Pinpoint the cell where the given text exists, returning its [X, Y] midpoint coordinate. 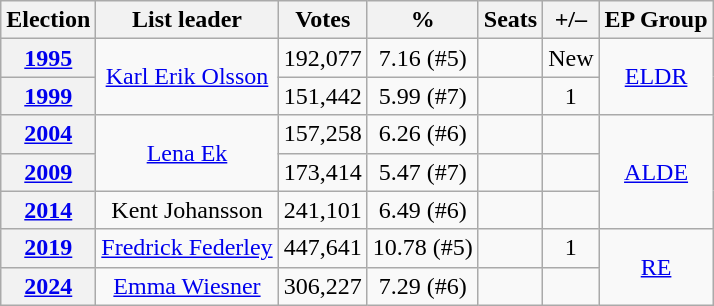
Emma Wiesner [187, 286]
2009 [48, 172]
7.16 (#5) [422, 58]
151,442 [322, 96]
List leader [187, 20]
7.29 (#6) [422, 286]
% [422, 20]
306,227 [322, 286]
447,641 [322, 248]
6.49 (#6) [422, 210]
2024 [48, 286]
241,101 [322, 210]
2004 [48, 134]
5.47 (#7) [422, 172]
Election [48, 20]
10.78 (#5) [422, 248]
2014 [48, 210]
RE [656, 267]
+/– [571, 20]
192,077 [322, 58]
Votes [322, 20]
Fredrick Federley [187, 248]
173,414 [322, 172]
5.99 (#7) [422, 96]
1995 [48, 58]
ALDE [656, 172]
Lena Ek [187, 153]
New [571, 58]
ELDR [656, 77]
1999 [48, 96]
Seats [510, 20]
6.26 (#6) [422, 134]
Karl Erik Olsson [187, 77]
157,258 [322, 134]
2019 [48, 248]
Kent Johansson [187, 210]
EP Group [656, 20]
